Search for the cell housing the specified text and yield its [X, Y] center coordinate. 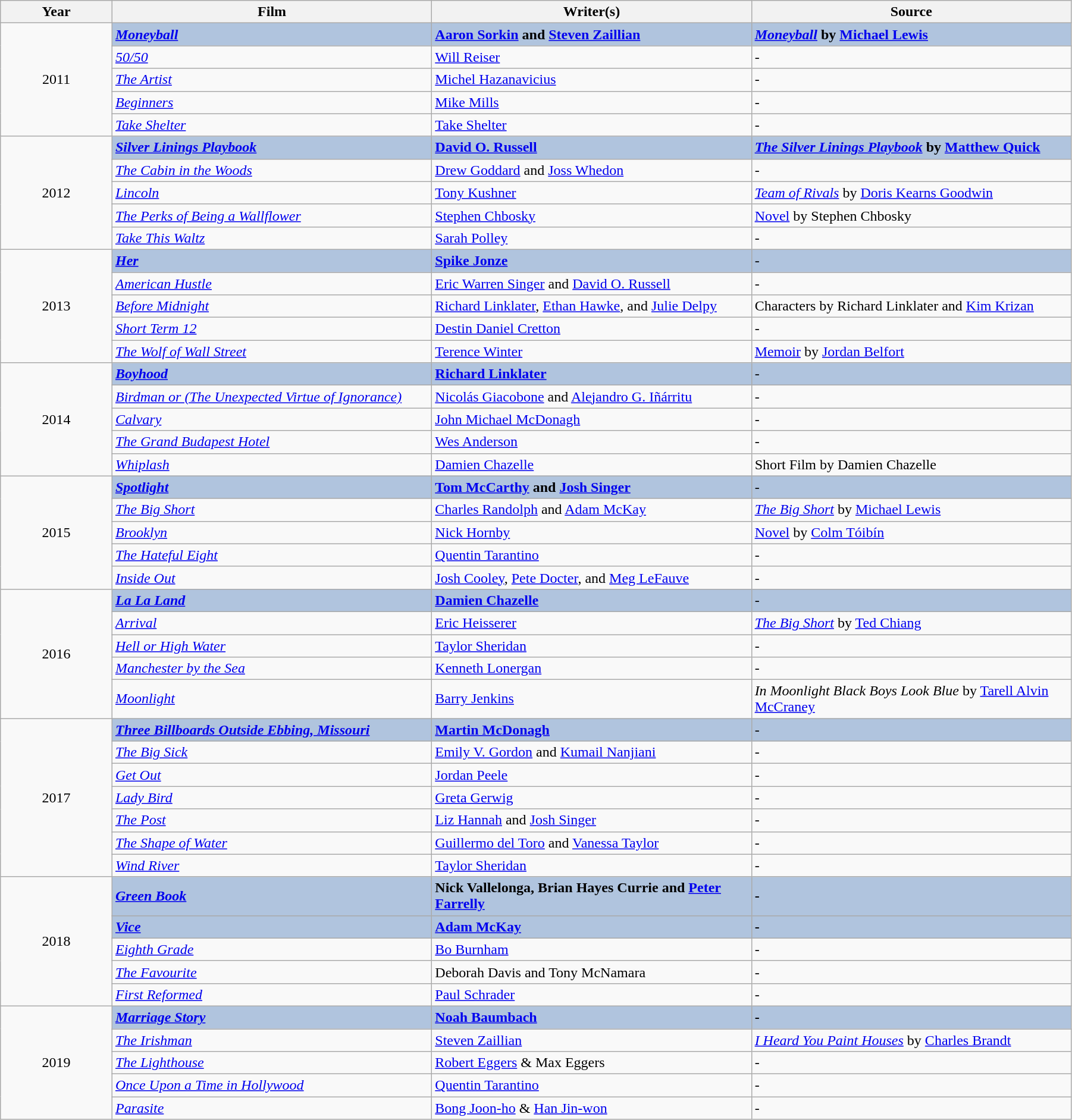
The Grand Budapest Hotel [271, 442]
Marriage Story [271, 1017]
Will Reiser [591, 57]
Aaron Sorkin and Steven Zaillian [591, 34]
Wind River [271, 865]
The Shape of Water [271, 843]
The Favourite [271, 972]
Guillermo del Toro and Vanessa Taylor [591, 843]
Moonlight [271, 699]
2011 [57, 80]
Green Book [271, 896]
Bo Burnham [591, 949]
Nick Hornby [591, 532]
Birdman or (The Unexpected Virtue of Ignorance) [271, 397]
Robert Eggers & Max Eggers [591, 1063]
Whiplash [271, 465]
Lincoln [271, 193]
Hell or High Water [271, 645]
Parasite [271, 1108]
50/50 [271, 57]
I Heard You Paint Houses by Charles Brandt [911, 1040]
The Post [271, 820]
Greta Gerwig [591, 798]
Deborah Davis and Tony McNamara [591, 972]
Eric Warren Singer and David O. Russell [591, 284]
Lady Bird [271, 798]
Adam McKay [591, 927]
Richard Linklater, Ethan Hawke, and Julie Delpy [591, 306]
Moneyball by Michael Lewis [911, 34]
The Irishman [271, 1040]
Richard Linklater [591, 374]
2017 [57, 798]
Arrival [271, 623]
Terence Winter [591, 352]
Short Term 12 [271, 329]
Nicolás Giacobone and Alejandro G. Iñárritu [591, 397]
John Michael McDonagh [591, 419]
Spotlight [271, 487]
2014 [57, 419]
Inside Out [271, 578]
Moneyball [271, 34]
Eighth Grade [271, 949]
The Silver Linings Playbook by Matthew Quick [911, 148]
Michel Hazanavicius [591, 80]
Calvary [271, 419]
Three Billboards Outside Ebbing, Missouri [271, 730]
Martin McDonagh [591, 730]
Bong Joon-ho & Han Jin-won [591, 1108]
Novel by Colm Tóibín [911, 532]
Manchester by the Sea [271, 669]
Noah Baumbach [591, 1017]
Brooklyn [271, 532]
Beginners [271, 102]
Mike Mills [591, 102]
Sarah Polley [591, 238]
Liz Hannah and Josh Singer [591, 820]
Charles Randolph and Adam McKay [591, 510]
Jordan Peele [591, 775]
The Lighthouse [271, 1063]
Boyhood [271, 374]
Vice [271, 927]
Nick Vallelonga, Brian Hayes Currie and Peter Farrelly [591, 896]
David O. Russell [591, 148]
Year [57, 12]
Her [271, 261]
Barry Jenkins [591, 699]
The Perks of Being a Wallflower [271, 215]
The Big Short by Michael Lewis [911, 510]
2019 [57, 1062]
The Wolf of Wall Street [271, 352]
Tony Kushner [591, 193]
Silver Linings Playbook [271, 148]
La La Land [271, 600]
2015 [57, 532]
2016 [57, 653]
Spike Jonze [591, 261]
American Hustle [271, 284]
2012 [57, 193]
Paul Schrader [591, 994]
Josh Cooley, Pete Docter, and Meg LeFauve [591, 578]
The Big Short [271, 510]
The Artist [271, 80]
Memoir by Jordan Belfort [911, 352]
Novel by Stephen Chbosky [911, 215]
Stephen Chbosky [591, 215]
Drew Goddard and Joss Whedon [591, 170]
Steven Zaillian [591, 1040]
The Big Short by Ted Chiang [911, 623]
The Cabin in the Woods [271, 170]
Characters by Richard Linklater and Kim Krizan [911, 306]
2018 [57, 941]
Before Midnight [271, 306]
Team of Rivals by Doris Kearns Goodwin [911, 193]
Wes Anderson [591, 442]
Film [271, 12]
The Big Sick [271, 752]
Eric Heisserer [591, 623]
Get Out [271, 775]
Source [911, 12]
The Hateful Eight [271, 555]
Tom McCarthy and Josh Singer [591, 487]
Kenneth Lonergan [591, 669]
Emily V. Gordon and Kumail Nanjiani [591, 752]
Short Film by Damien Chazelle [911, 465]
Destin Daniel Cretton [591, 329]
Once Upon a Time in Hollywood [271, 1086]
Writer(s) [591, 12]
First Reformed [271, 994]
Take This Waltz [271, 238]
2013 [57, 306]
In Moonlight Black Boys Look Blue by Tarell Alvin McCraney [911, 699]
